Detect which cell encompasses the target text, then output its [X, Y] center coordinate. 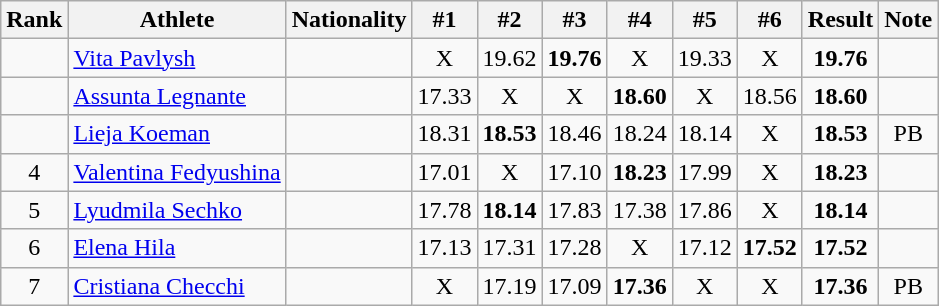
19.62 [510, 58]
18.24 [640, 134]
17.31 [510, 248]
17.86 [704, 210]
Cristiana Checchi [177, 286]
Nationality [349, 20]
Note [908, 20]
#4 [640, 20]
17.01 [444, 172]
Athlete [177, 20]
17.09 [574, 286]
Lieja Koeman [177, 134]
4 [34, 172]
Elena Hila [177, 248]
18.56 [770, 96]
#3 [574, 20]
18.46 [574, 134]
19.33 [704, 58]
#6 [770, 20]
17.78 [444, 210]
17.10 [574, 172]
Rank [34, 20]
17.33 [444, 96]
17.28 [574, 248]
#2 [510, 20]
17.99 [704, 172]
17.83 [574, 210]
17.12 [704, 248]
Lyudmila Sechko [177, 210]
6 [34, 248]
Assunta Legnante [177, 96]
17.13 [444, 248]
5 [34, 210]
17.19 [510, 286]
7 [34, 286]
Valentina Fedyushina [177, 172]
#5 [704, 20]
18.31 [444, 134]
Result [840, 20]
#1 [444, 20]
Vita Pavlysh [177, 58]
17.38 [640, 210]
